Return the [X, Y] coordinate for the center point of the cell that contains the specified text.  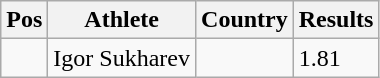
Athlete [122, 20]
Pos [24, 20]
Igor Sukharev [122, 58]
1.81 [336, 58]
Country [245, 20]
Results [336, 20]
